From the cell containing the given text, extract its center point as [X, Y] coordinate. 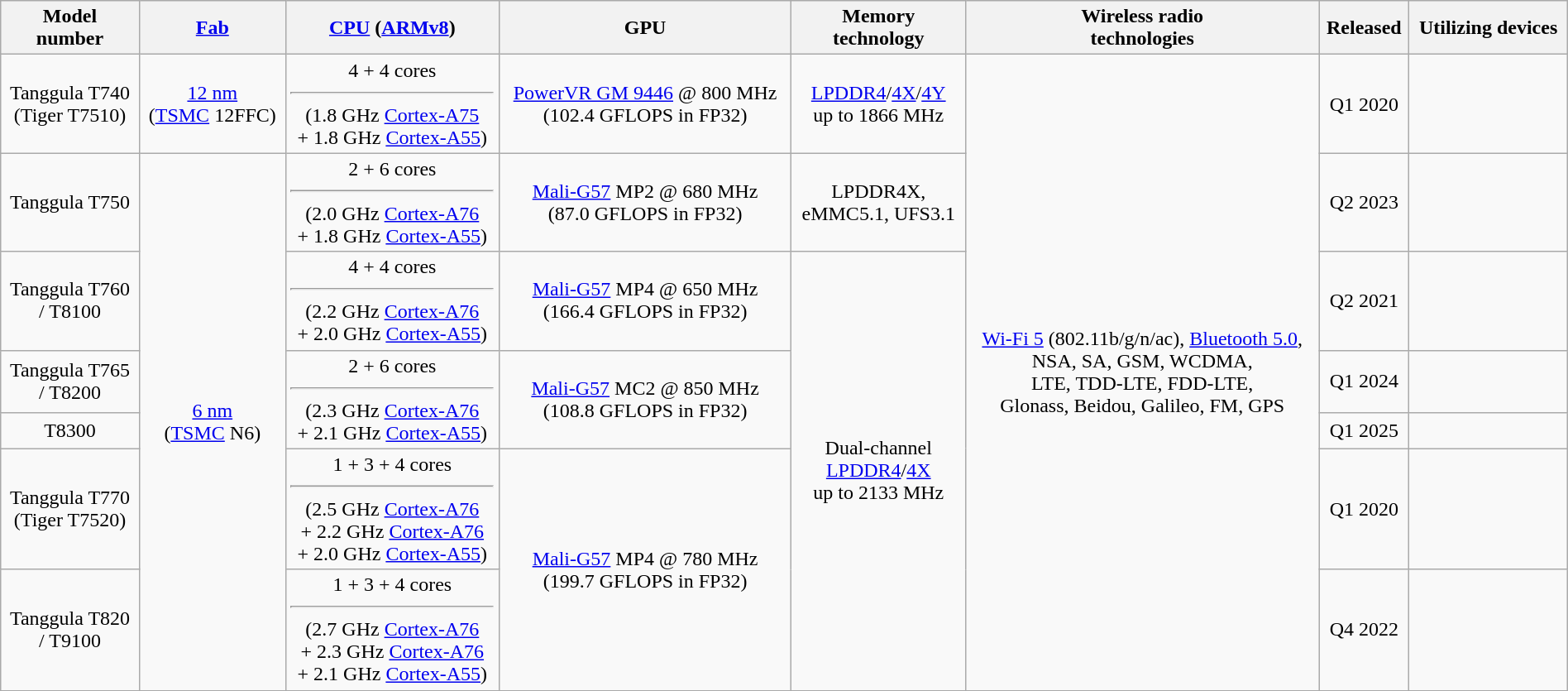
Tanggula T770(Tiger T7520) [70, 509]
Tanggula T740(Tiger T7510) [70, 104]
Mali-G57 MP2 @ 680 MHz(87.0 GFLOPS in FP32) [645, 202]
LPDDR4X, eMMC5.1, UFS3.1 [878, 202]
12 nm (TSMC 12FFC) [212, 104]
LPDDR4/4X/4Y up to 1866 MHz [878, 104]
2 + 6 cores (2.3 GHz Cortex-A76 + 2.1 GHz Cortex-A55) [392, 399]
GPU [645, 28]
Tanggula T820 / T9100 [70, 630]
Tanggula T760 / T8100 [70, 301]
Mali-G57 MC2 @ 850 MHz(108.8 GFLOPS in FP32) [645, 399]
Tanggula T750 [70, 202]
4 + 4 cores (1.8 GHz Cortex-A75 + 1.8 GHz Cortex-A55) [392, 104]
Utilizing devices [1489, 28]
Model number [70, 28]
Q4 2022 [1365, 630]
1 + 3 + 4 cores (2.7 GHz Cortex-A76 + 2.3 GHz Cortex-A76 + 2.1 GHz Cortex-A55) [392, 630]
Mali-G57 MP4 @ 650 MHz(166.4 GFLOPS in FP32) [645, 301]
6 nm(TSMC N6) [212, 422]
Dual-channel LPDDR4/4X up to 2133 MHz [878, 471]
PowerVR GM 9446 @ 800 MHz(102.4 GFLOPS in FP32) [645, 104]
Q1 2025 [1365, 430]
Fab [212, 28]
Memory technology [878, 28]
Q1 2024 [1365, 381]
Wi-Fi 5 (802.11b/g/n/ac), Bluetooth 5.0,NSA, SA, GSM, WCDMA, LTE, TDD-LTE, FDD-LTE, Glonass, Beidou, Galileo, FM, GPS [1143, 372]
4 + 4 cores (2.2 GHz Cortex-A76 + 2.0 GHz Cortex-A55) [392, 301]
2 + 6 cores (2.0 GHz Cortex-A76 + 1.8 GHz Cortex-A55) [392, 202]
Released [1365, 28]
Mali-G57 MP4 @ 780 MHz(199.7 GFLOPS in FP32) [645, 569]
T8300 [70, 430]
Tanggula T765 / T8200 [70, 381]
Q2 2023 [1365, 202]
CPU (ARMv8) [392, 28]
1 + 3 + 4 cores (2.5 GHz Cortex-A76 + 2.2 GHz Cortex-A76 + 2.0 GHz Cortex-A55) [392, 509]
Wireless radio technologies [1143, 28]
Q2 2021 [1365, 301]
